Provide the (x, y) coordinate of the cell's center where the given text is located.  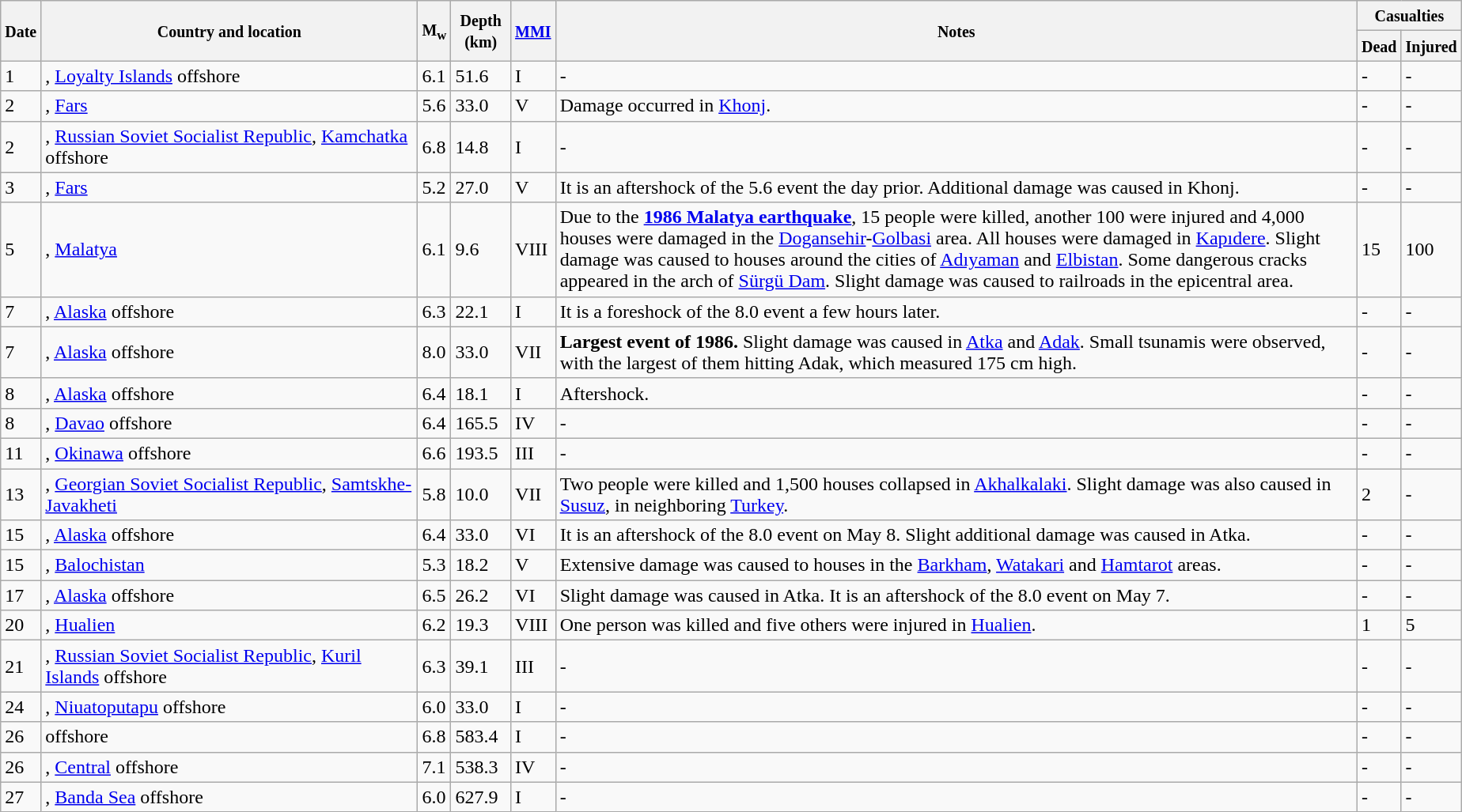
Dead (1379, 46)
100 (1431, 250)
MMI (533, 31)
18.1 (481, 393)
165.5 (481, 423)
, Balochistan (229, 565)
9.6 (481, 250)
22.1 (481, 312)
, Hualien (229, 625)
11 (21, 453)
6.6 (434, 453)
, Georgian Soviet Socialist Republic, Samtskhe-Javakheti (229, 493)
51.6 (481, 76)
17 (21, 595)
27 (21, 797)
One person was killed and five others were injured in Hualien. (956, 625)
5.8 (434, 493)
6.2 (434, 625)
5.3 (434, 565)
Country and location (229, 31)
, Loyalty Islands offshore (229, 76)
Depth (km) (481, 31)
Aftershock. (956, 393)
, Davao offshore (229, 423)
Slight damage was caused in Atka. It is an aftershock of the 8.0 event on May 7. (956, 595)
Damage occurred in Khonj. (956, 106)
It is an aftershock of the 8.0 event on May 8. Slight additional damage was caused in Atka. (956, 535)
6.5 (434, 595)
Injured (1431, 46)
, Central offshore (229, 767)
7.1 (434, 767)
18.2 (481, 565)
, Niuatoputapu offshore (229, 707)
19.3 (481, 625)
39.1 (481, 666)
Notes (956, 31)
27.0 (481, 187)
, Russian Soviet Socialist Republic, Kamchatka offshore (229, 147)
5.6 (434, 106)
14.8 (481, 147)
Extensive damage was caused to houses in the Barkham, Watakari and Hamtarot areas. (956, 565)
21 (21, 666)
, Malatya (229, 250)
Mw (434, 31)
26.2 (481, 595)
10.0 (481, 493)
8.0 (434, 353)
627.9 (481, 797)
193.5 (481, 453)
, Okinawa offshore (229, 453)
13 (21, 493)
, Banda Sea offshore (229, 797)
offshore (229, 737)
It is a foreshock of the 8.0 event a few hours later. (956, 312)
24 (21, 707)
583.4 (481, 737)
, Russian Soviet Socialist Republic, Kuril Islands offshore (229, 666)
Casualties (1409, 16)
538.3 (481, 767)
20 (21, 625)
5.2 (434, 187)
Two people were killed and 1,500 houses collapsed in Akhalkalaki. Slight damage was also caused in Susuz, in neighboring Turkey. (956, 493)
3 (21, 187)
Date (21, 31)
It is an aftershock of the 5.6 event the day prior. Additional damage was caused in Khonj. (956, 187)
